From the cell containing the given text, extract its center point as (x, y) coordinate. 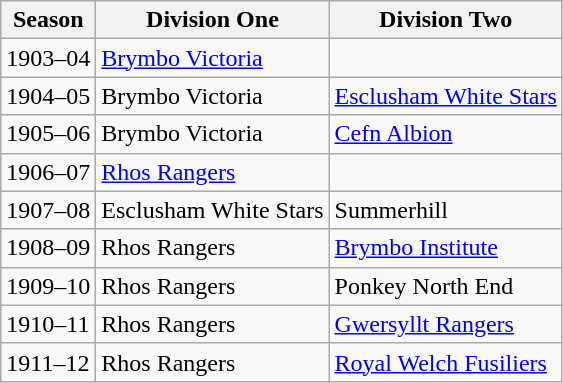
1905–06 (48, 134)
Division Two (446, 20)
1910–11 (48, 324)
Ponkey North End (446, 286)
1906–07 (48, 172)
1903–04 (48, 58)
1911–12 (48, 362)
Season (48, 20)
Cefn Albion (446, 134)
Summerhill (446, 210)
Royal Welch Fusiliers (446, 362)
1904–05 (48, 96)
Division One (212, 20)
1909–10 (48, 286)
1907–08 (48, 210)
Gwersyllt Rangers (446, 324)
Brymbo Institute (446, 248)
1908–09 (48, 248)
